Return [x, y] of the center of cell containing provided text 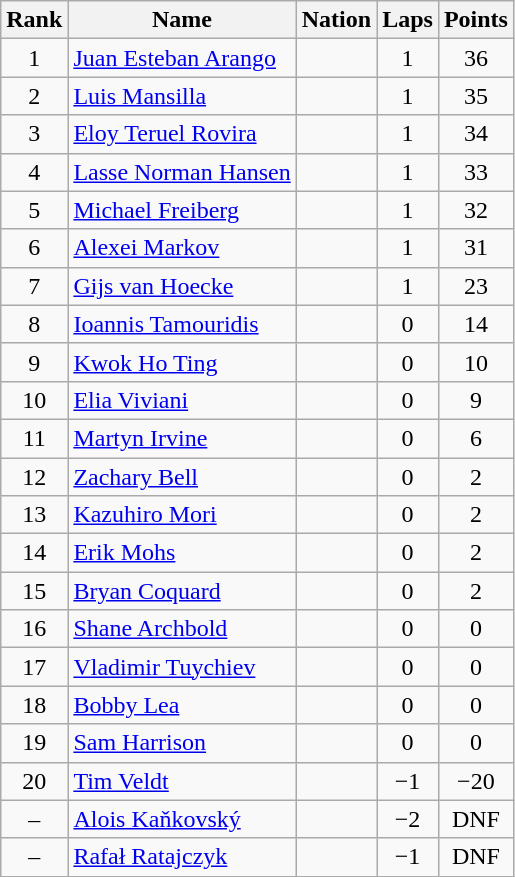
Erik Mohs [182, 553]
Kwok Ho Ting [182, 362]
Alois Kaňkovský [182, 819]
18 [34, 705]
Tim Veldt [182, 781]
Rank [34, 20]
Lasse Norman Hansen [182, 172]
Gijs van Hoecke [182, 286]
33 [476, 172]
Laps [408, 20]
13 [34, 515]
31 [476, 248]
Vladimir Tuychiev [182, 667]
Shane Archbold [182, 629]
32 [476, 210]
Luis Mansilla [182, 96]
15 [34, 591]
8 [34, 324]
Bobby Lea [182, 705]
35 [476, 96]
4 [34, 172]
Martyn Irvine [182, 438]
Juan Esteban Arango [182, 58]
19 [34, 743]
Sam Harrison [182, 743]
Points [476, 20]
34 [476, 134]
Zachary Bell [182, 477]
11 [34, 438]
20 [34, 781]
Eloy Teruel Rovira [182, 134]
23 [476, 286]
Ioannis Tamouridis [182, 324]
Nation [336, 20]
−2 [408, 819]
Name [182, 20]
36 [476, 58]
7 [34, 286]
Rafał Ratajczyk [182, 857]
5 [34, 210]
12 [34, 477]
−20 [476, 781]
Alexei Markov [182, 248]
3 [34, 134]
16 [34, 629]
Elia Viviani [182, 400]
Kazuhiro Mori [182, 515]
Michael Freiberg [182, 210]
Bryan Coquard [182, 591]
17 [34, 667]
